Determine the (X, Y) coordinate at the center of the cell enclosing the given text.  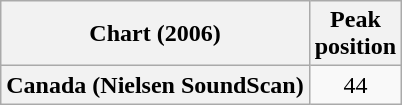
Chart (2006) (155, 34)
Peakposition (355, 34)
44 (355, 85)
Canada (Nielsen SoundScan) (155, 85)
